Output the (X, Y) coordinate of the center of the cell containing the given text.  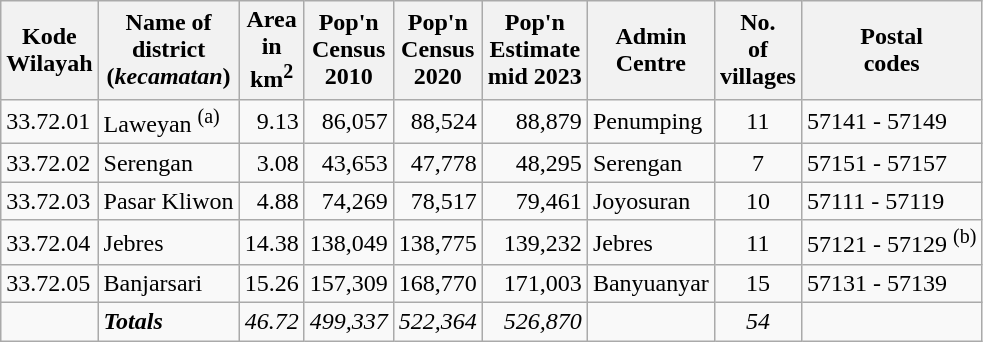
33.72.03 (50, 201)
AdminCentre (650, 50)
33.72.04 (50, 242)
57111 - 57119 (891, 201)
10 (758, 201)
Pop'nEstimatemid 2023 (534, 50)
15.26 (272, 284)
Joyosuran (650, 201)
522,364 (438, 322)
88,879 (534, 122)
47,778 (438, 163)
Area inkm2 (272, 50)
14.38 (272, 242)
Banyuanyar (650, 284)
79,461 (534, 201)
138,049 (348, 242)
171,003 (534, 284)
Laweyan (a) (168, 122)
9.13 (272, 122)
139,232 (534, 242)
526,870 (534, 322)
Postalcodes (891, 50)
74,269 (348, 201)
57131 - 57139 (891, 284)
Name ofdistrict(kecamatan) (168, 50)
33.72.05 (50, 284)
Pasar Kliwon (168, 201)
15 (758, 284)
43,653 (348, 163)
57121 - 57129 (b) (891, 242)
168,770 (438, 284)
Kode Wilayah (50, 50)
57141 - 57149 (891, 122)
No.ofvillages (758, 50)
48,295 (534, 163)
Pop'nCensus2010 (348, 50)
157,309 (348, 284)
86,057 (348, 122)
Pop'nCensus2020 (438, 50)
78,517 (438, 201)
Penumping (650, 122)
4.88 (272, 201)
33.72.01 (50, 122)
138,775 (438, 242)
54 (758, 322)
33.72.02 (50, 163)
46.72 (272, 322)
Totals (168, 322)
499,337 (348, 322)
Banjarsari (168, 284)
7 (758, 163)
57151 - 57157 (891, 163)
3.08 (272, 163)
88,524 (438, 122)
